Return (X, Y) of the center of cell containing provided text 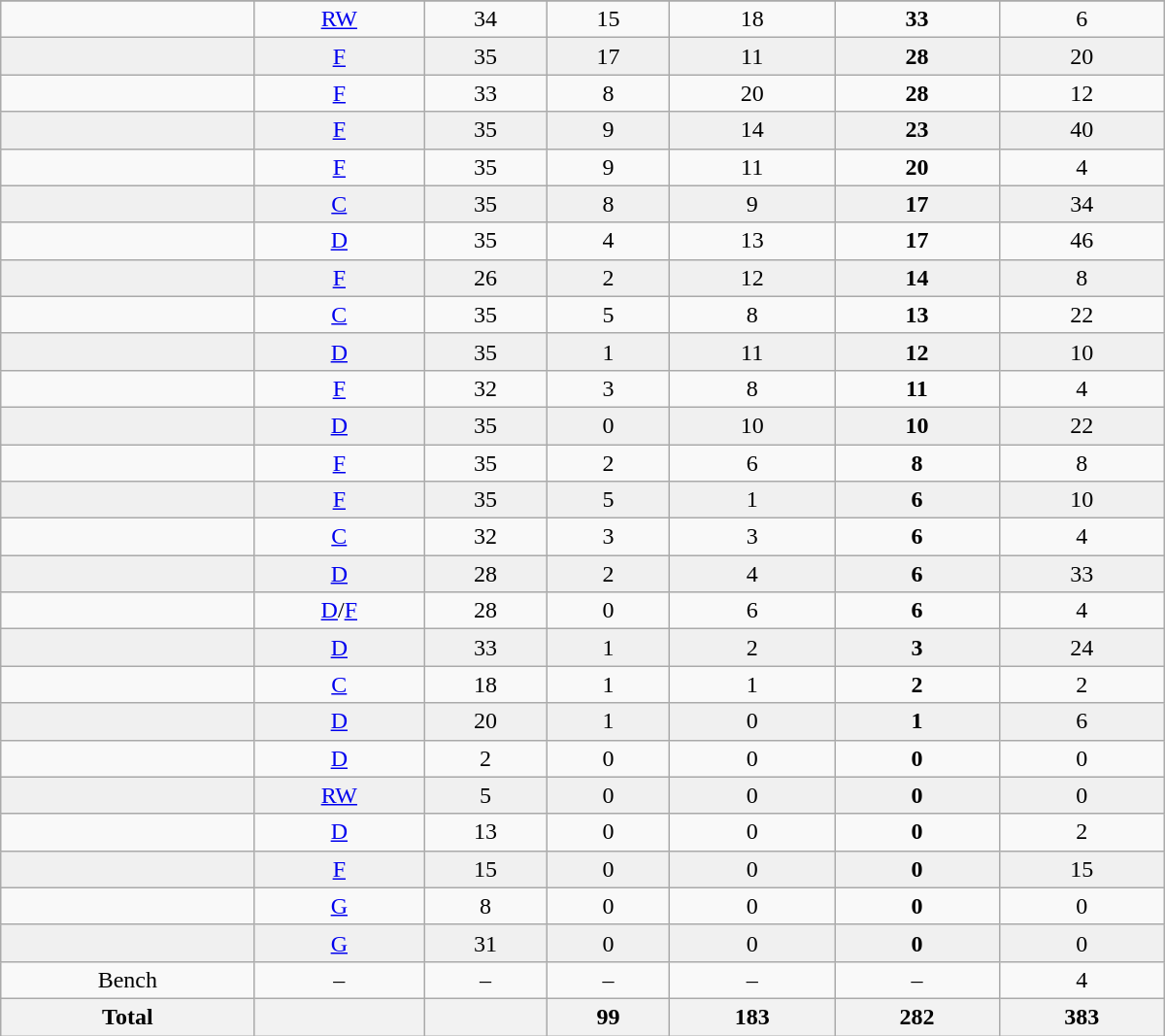
183 (752, 1017)
99 (608, 1017)
D/F (340, 611)
23 (917, 130)
383 (1082, 1017)
Total (128, 1017)
31 (485, 943)
282 (917, 1017)
46 (1082, 241)
Bench (128, 980)
26 (485, 278)
40 (1082, 130)
24 (1082, 648)
